Identify which cell holds the provided text, then report its [X, Y] central coordinate. 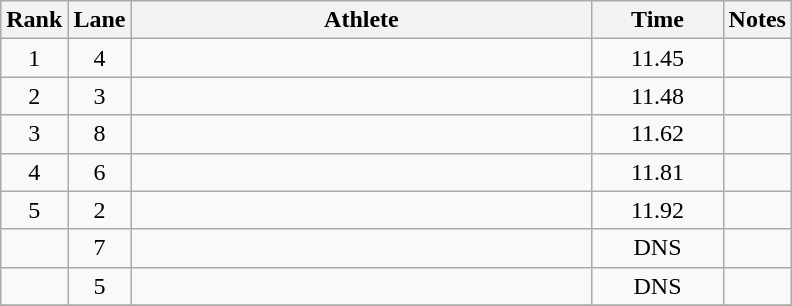
Time [658, 20]
1 [34, 58]
6 [100, 172]
11.92 [658, 210]
Rank [34, 20]
Notes [757, 20]
11.81 [658, 172]
11.48 [658, 96]
11.45 [658, 58]
8 [100, 134]
Athlete [362, 20]
Lane [100, 20]
11.62 [658, 134]
7 [100, 248]
